Detect which cell encompasses the target text, then output its [x, y] center coordinate. 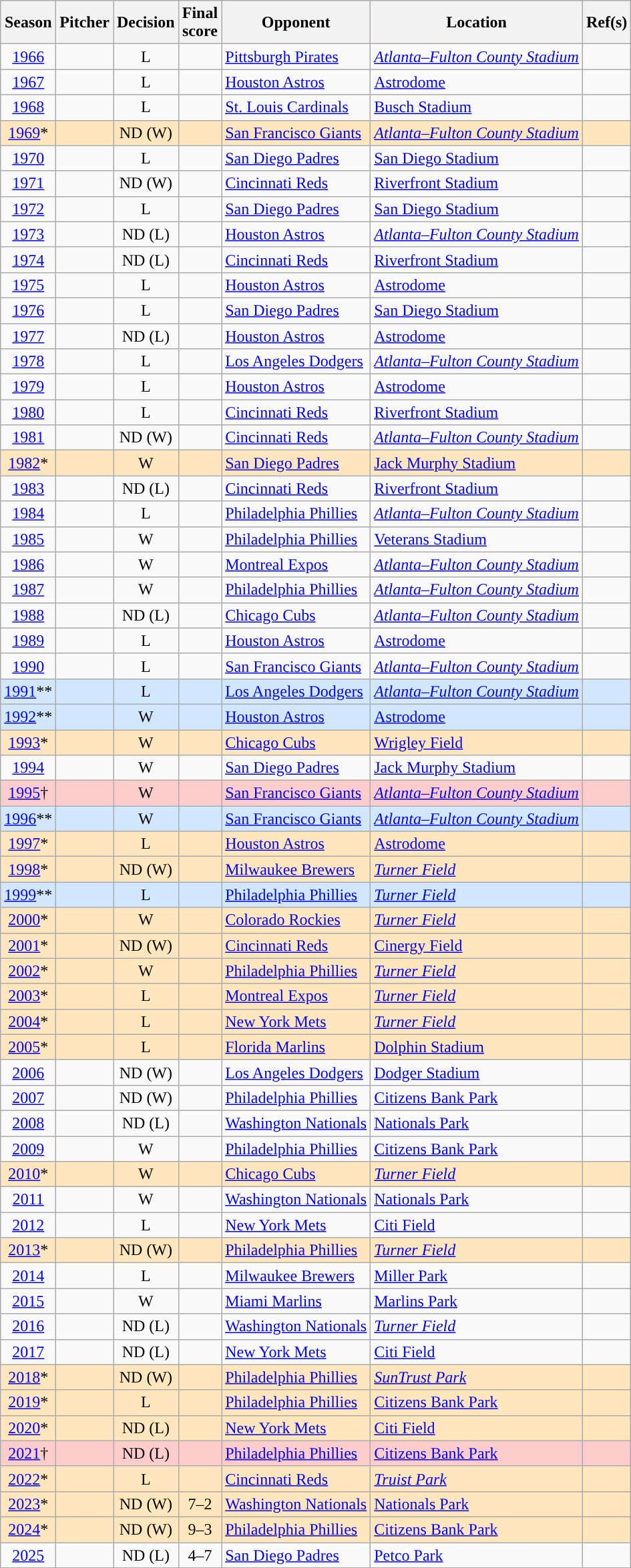
7–2 [200, 1504]
1972 [28, 209]
1973 [28, 234]
4–7 [200, 1555]
2025 [28, 1555]
1986 [28, 564]
2008 [28, 1123]
Season [28, 23]
1996** [28, 819]
2012 [28, 1225]
2011 [28, 1200]
1989 [28, 641]
9–3 [200, 1529]
1983 [28, 488]
2017 [28, 1352]
2013* [28, 1250]
1971 [28, 183]
2002* [28, 971]
1982* [28, 463]
1980 [28, 412]
Dolphin Stadium [477, 1047]
2005* [28, 1047]
1974 [28, 260]
1999** [28, 895]
Opponent [296, 23]
1990 [28, 666]
2009 [28, 1148]
1975 [28, 285]
1997* [28, 844]
2024* [28, 1529]
Florida Marlins [296, 1047]
Truist Park [477, 1479]
Finalscore [200, 23]
Cinergy Field [477, 945]
2015 [28, 1301]
1987 [28, 590]
1994 [28, 768]
1970 [28, 158]
1998* [28, 869]
1992** [28, 717]
1981 [28, 438]
2010* [28, 1174]
2014 [28, 1276]
1966 [28, 57]
SunTrust Park [477, 1377]
1984 [28, 514]
1985 [28, 539]
2023* [28, 1504]
2006 [28, 1072]
2000* [28, 920]
2022* [28, 1479]
2003* [28, 996]
2020* [28, 1428]
1993* [28, 743]
2016 [28, 1326]
1979 [28, 387]
1978 [28, 362]
Miami Marlins [296, 1301]
Veterans Stadium [477, 539]
2004* [28, 1022]
2007 [28, 1098]
1991** [28, 691]
Pittsburgh Pirates [296, 57]
Decision [146, 23]
Pitcher [85, 23]
Location [477, 23]
Dodger Stadium [477, 1072]
2001* [28, 945]
St. Louis Cardinals [296, 107]
Busch Stadium [477, 107]
1988 [28, 615]
1976 [28, 310]
Miller Park [477, 1276]
Colorado Rockies [296, 920]
2021† [28, 1453]
2018* [28, 1377]
1967 [28, 82]
Wrigley Field [477, 743]
Marlins Park [477, 1301]
2019* [28, 1403]
Ref(s) [606, 23]
1977 [28, 336]
1995† [28, 793]
1968 [28, 107]
1969* [28, 133]
Petco Park [477, 1555]
